Extract the [x, y] coordinate from the center of the cell holding the provided text.  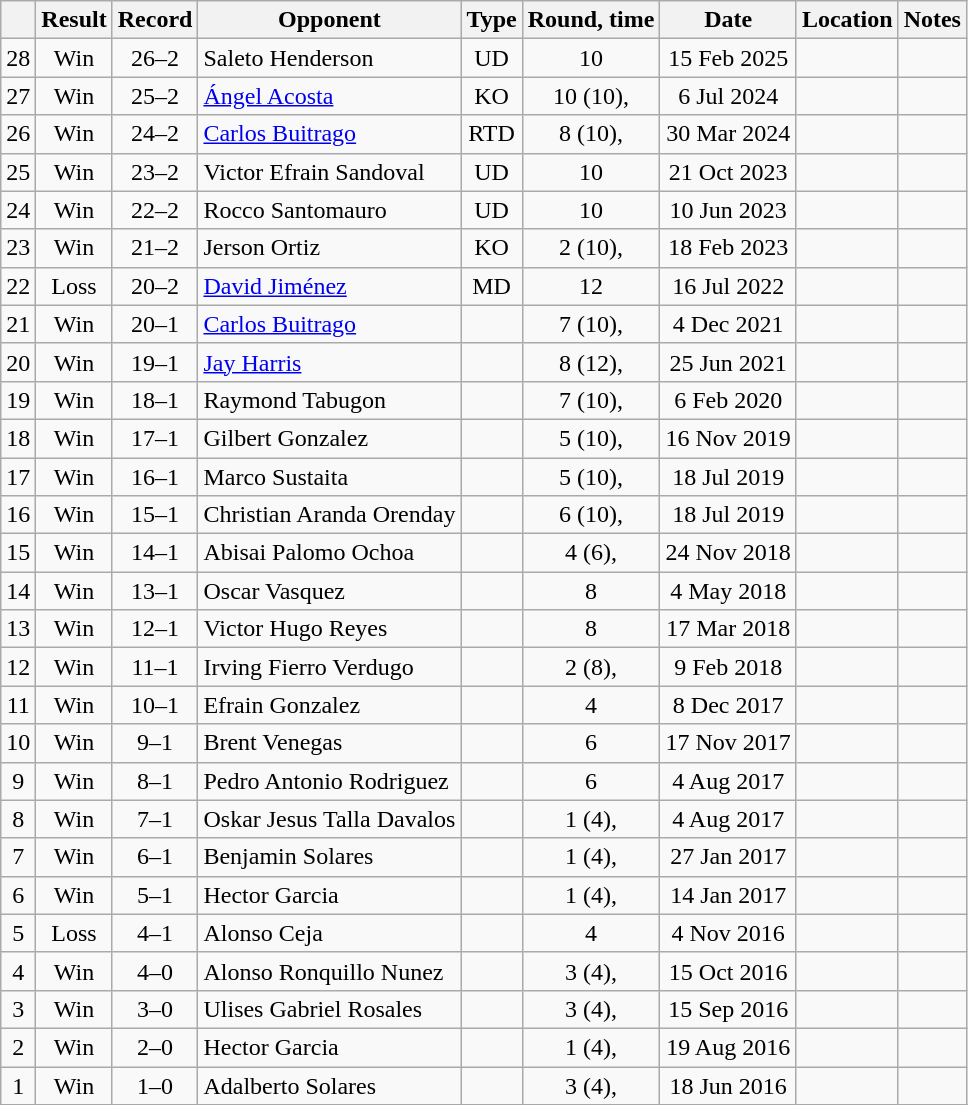
Abisai Palomo Ochoa [330, 553]
4 Dec 2021 [728, 324]
14 [18, 591]
12–1 [155, 629]
9–1 [155, 743]
21 Oct 2023 [728, 172]
Irving Fierro Verdugo [330, 667]
15 Feb 2025 [728, 58]
8 (12), [591, 362]
Efrain Gonzalez [330, 705]
16 [18, 515]
Gilbert Gonzalez [330, 438]
Pedro Antonio Rodriguez [330, 781]
25 [18, 172]
25 Jun 2021 [728, 362]
8 (10), [591, 134]
11 [18, 705]
Round, time [591, 20]
21–2 [155, 248]
10 Jun 2023 [728, 210]
10 (10), [591, 96]
11–1 [155, 667]
17 Mar 2018 [728, 629]
15 [18, 553]
9 Feb 2018 [728, 667]
Location [847, 20]
17–1 [155, 438]
23–2 [155, 172]
4 (6), [591, 553]
26–2 [155, 58]
15–1 [155, 515]
19 [18, 400]
16 Nov 2019 [728, 438]
20–1 [155, 324]
9 [18, 781]
Victor Efrain Sandoval [330, 172]
Marco Sustaita [330, 477]
Ulises Gabriel Rosales [330, 1009]
David Jiménez [330, 286]
3–0 [155, 1009]
6 (10), [591, 515]
7 [18, 857]
6 Feb 2020 [728, 400]
Jay Harris [330, 362]
Notes [932, 20]
2 (10), [591, 248]
23 [18, 248]
16 Jul 2022 [728, 286]
13 [18, 629]
Record [155, 20]
6–1 [155, 857]
24 Nov 2018 [728, 553]
18 [18, 438]
18 Feb 2023 [728, 248]
14 Jan 2017 [728, 895]
8 Dec 2017 [728, 705]
15 Sep 2016 [728, 1009]
Victor Hugo Reyes [330, 629]
26 [18, 134]
4 May 2018 [728, 591]
1–0 [155, 1085]
18–1 [155, 400]
27 [18, 96]
MD [492, 286]
14–1 [155, 553]
17 Nov 2017 [728, 743]
30 Mar 2024 [728, 134]
4–1 [155, 933]
1 [18, 1085]
7–1 [155, 819]
3 [18, 1009]
22 [18, 286]
Brent Venegas [330, 743]
5 [18, 933]
8–1 [155, 781]
2–0 [155, 1047]
Rocco Santomauro [330, 210]
6 Jul 2024 [728, 96]
20–2 [155, 286]
Ángel Acosta [330, 96]
4 Nov 2016 [728, 933]
22–2 [155, 210]
16–1 [155, 477]
Jerson Ortiz [330, 248]
Result [74, 20]
21 [18, 324]
Date [728, 20]
Opponent [330, 20]
Alonso Ceja [330, 933]
2 [18, 1047]
Saleto Henderson [330, 58]
24–2 [155, 134]
Adalberto Solares [330, 1085]
19 Aug 2016 [728, 1047]
24 [18, 210]
RTD [492, 134]
20 [18, 362]
Type [492, 20]
5–1 [155, 895]
Oscar Vasquez [330, 591]
2 (8), [591, 667]
17 [18, 477]
Oskar Jesus Talla Davalos [330, 819]
19–1 [155, 362]
25–2 [155, 96]
13–1 [155, 591]
Benjamin Solares [330, 857]
4–0 [155, 971]
Alonso Ronquillo Nunez [330, 971]
28 [18, 58]
Raymond Tabugon [330, 400]
15 Oct 2016 [728, 971]
10–1 [155, 705]
27 Jan 2017 [728, 857]
18 Jun 2016 [728, 1085]
Christian Aranda Orenday [330, 515]
